From the cell containing the given text, extract its center point as (x, y) coordinate. 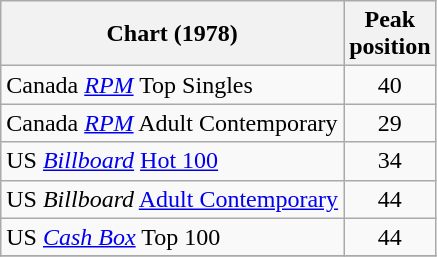
29 (390, 123)
34 (390, 161)
Canada RPM Top Singles (172, 85)
Peakposition (390, 34)
Chart (1978) (172, 34)
US Cash Box Top 100 (172, 237)
40 (390, 85)
US Billboard Hot 100 (172, 161)
US Billboard Adult Contemporary (172, 199)
Canada RPM Adult Contemporary (172, 123)
